Pinpoint the cell where the given text exists, returning its [x, y] midpoint coordinate. 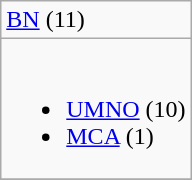
BN (11) [96, 20]
UMNO (10) MCA (1) [96, 109]
